Search for the cell housing the specified text and yield its [X, Y] center coordinate. 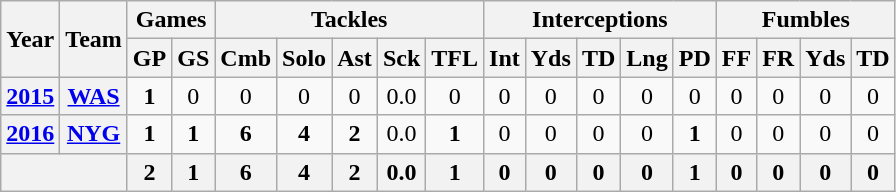
Fumbles [806, 20]
Lng [647, 58]
NYG [94, 134]
GS [194, 58]
Ast [355, 58]
FF [736, 58]
Year [30, 39]
2015 [30, 96]
TFL [455, 58]
2016 [30, 134]
Int [505, 58]
Interceptions [600, 20]
Tackles [350, 20]
Cmb [246, 58]
FR [778, 58]
WAS [94, 96]
Team [94, 39]
GP [149, 58]
Games [170, 20]
PD [694, 58]
Solo [304, 58]
Sck [401, 58]
